Pinpoint the cell where the given text exists, returning its [X, Y] midpoint coordinate. 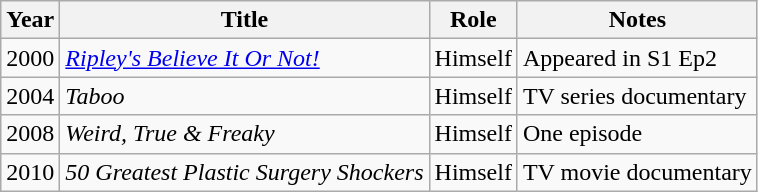
Title [244, 20]
Year [30, 20]
2008 [30, 134]
Notes [637, 20]
2000 [30, 58]
Role [473, 20]
Weird, True & Freaky [244, 134]
TV movie documentary [637, 172]
Ripley's Believe It Or Not! [244, 58]
Appeared in S1 Ep2 [637, 58]
One episode [637, 134]
50 Greatest Plastic Surgery Shockers [244, 172]
Taboo [244, 96]
2010 [30, 172]
TV series documentary [637, 96]
2004 [30, 96]
